Capture the cell that displays the provided text and extract its [X, Y] central coordinate. 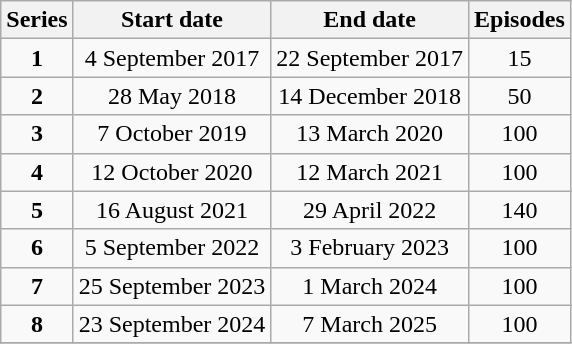
14 December 2018 [370, 96]
25 September 2023 [172, 286]
23 September 2024 [172, 324]
5 [37, 210]
7 October 2019 [172, 134]
End date [370, 20]
5 September 2022 [172, 248]
15 [520, 58]
12 October 2020 [172, 172]
8 [37, 324]
50 [520, 96]
2 [37, 96]
22 September 2017 [370, 58]
28 May 2018 [172, 96]
6 [37, 248]
3 [37, 134]
Episodes [520, 20]
4 [37, 172]
12 March 2021 [370, 172]
Series [37, 20]
4 September 2017 [172, 58]
140 [520, 210]
7 March 2025 [370, 324]
1 [37, 58]
29 April 2022 [370, 210]
13 March 2020 [370, 134]
1 March 2024 [370, 286]
Start date [172, 20]
3 February 2023 [370, 248]
16 August 2021 [172, 210]
7 [37, 286]
